Identify which cell holds the provided text, then report its [x, y] central coordinate. 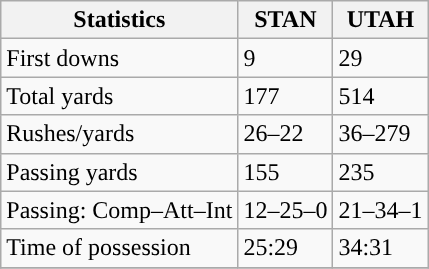
UTAH [380, 20]
Rushes/yards [120, 134]
25:29 [286, 248]
235 [380, 172]
514 [380, 96]
29 [380, 58]
Time of possession [120, 248]
Total yards [120, 96]
Passing yards [120, 172]
STAN [286, 20]
36–279 [380, 134]
177 [286, 96]
155 [286, 172]
21–34–1 [380, 210]
9 [286, 58]
34:31 [380, 248]
26–22 [286, 134]
12–25–0 [286, 210]
Passing: Comp–Att–Int [120, 210]
First downs [120, 58]
Statistics [120, 20]
